Search for the cell housing the specified text and yield its (X, Y) center coordinate. 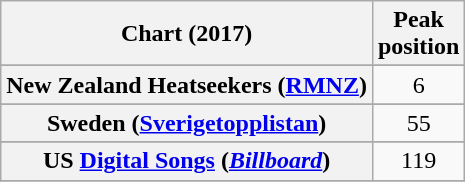
Chart (2017) (187, 34)
New Zealand Heatseekers (RMNZ) (187, 85)
119 (418, 161)
55 (418, 123)
US Digital Songs (Billboard) (187, 161)
Peak position (418, 34)
Sweden (Sverigetopplistan) (187, 123)
6 (418, 85)
